Output the [x, y] coordinate of the center of the cell containing the given text.  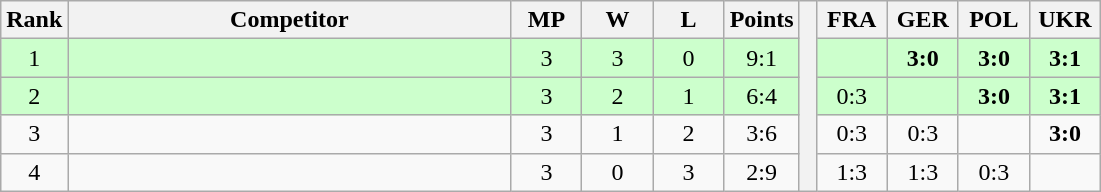
FRA [852, 20]
GER [922, 20]
L [688, 20]
2:9 [762, 172]
MP [546, 20]
4 [34, 172]
9:1 [762, 58]
UKR [1064, 20]
W [618, 20]
Rank [34, 20]
Competitor [290, 20]
6:4 [762, 96]
POL [994, 20]
3:6 [762, 134]
Points [762, 20]
